From the cell containing the given text, extract its center point as [x, y] coordinate. 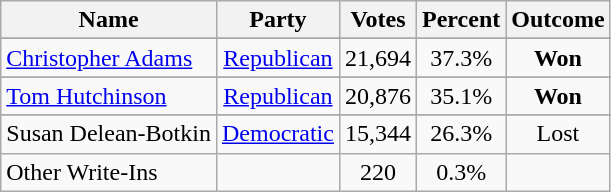
Lost [558, 134]
Susan Delean-Botkin [109, 134]
Name [109, 20]
37.3% [462, 58]
Votes [378, 20]
Christopher Adams [109, 58]
Tom Hutchinson [109, 96]
20,876 [378, 96]
Party [278, 20]
26.3% [462, 134]
Percent [462, 20]
0.3% [462, 172]
220 [378, 172]
Other Write-Ins [109, 172]
Outcome [558, 20]
15,344 [378, 134]
35.1% [462, 96]
Democratic [278, 134]
21,694 [378, 58]
